Search for the cell housing the specified text and yield its [x, y] center coordinate. 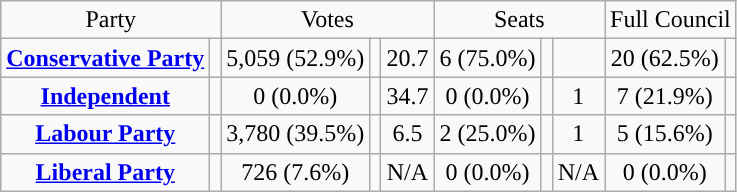
Votes [328, 20]
Liberal Party [106, 172]
Party [111, 20]
726 (7.6%) [296, 172]
6.5 [408, 134]
Full Council [670, 20]
3,780 (39.5%) [296, 134]
Seats [520, 20]
20.7 [408, 58]
20 (62.5%) [664, 58]
Conservative Party [106, 58]
5 (15.6%) [664, 134]
5,059 (52.9%) [296, 58]
Labour Party [106, 134]
7 (21.9%) [664, 96]
Independent [106, 96]
6 (75.0%) [488, 58]
2 (25.0%) [488, 134]
34.7 [408, 96]
